Find where the given text appears and provide that cell's center as (X, Y) coordinate. 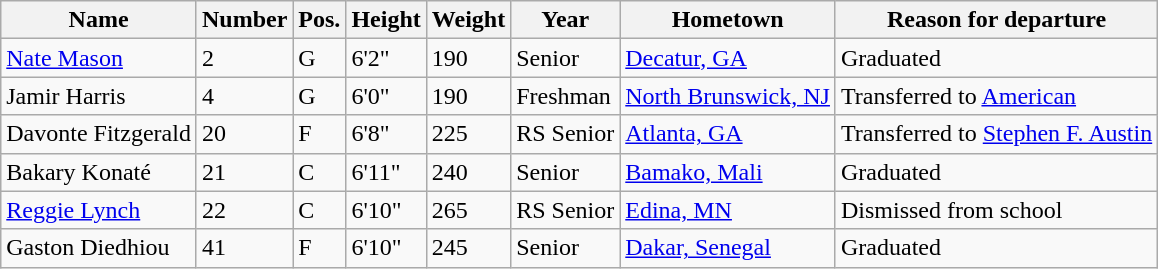
Bakary Konaté (99, 172)
Year (566, 20)
2 (244, 58)
Transferred to Stephen F. Austin (996, 134)
Weight (468, 20)
Dakar, Senegal (728, 248)
Nate Mason (99, 58)
Height (386, 20)
Freshman (566, 96)
265 (468, 210)
Edina, MN (728, 210)
6'8" (386, 134)
Jamir Harris (99, 96)
Atlanta, GA (728, 134)
21 (244, 172)
Hometown (728, 20)
22 (244, 210)
Reason for departure (996, 20)
41 (244, 248)
Dismissed from school (996, 210)
20 (244, 134)
Reggie Lynch (99, 210)
Davonte Fitzgerald (99, 134)
Number (244, 20)
6'0" (386, 96)
Transferred to American (996, 96)
North Brunswick, NJ (728, 96)
6'2" (386, 58)
Decatur, GA (728, 58)
240 (468, 172)
4 (244, 96)
245 (468, 248)
Bamako, Mali (728, 172)
6'11" (386, 172)
Gaston Diedhiou (99, 248)
Name (99, 20)
Pos. (320, 20)
225 (468, 134)
